From the cell containing the given text, extract its center point as [X, Y] coordinate. 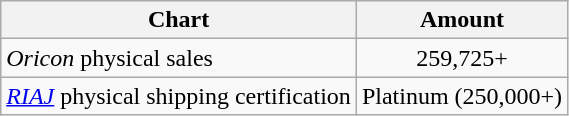
259,725+ [462, 58]
Amount [462, 20]
Platinum (250,000+) [462, 96]
Chart [179, 20]
Oricon physical sales [179, 58]
RIAJ physical shipping certification [179, 96]
